Search for the cell housing the specified text and yield its (x, y) center coordinate. 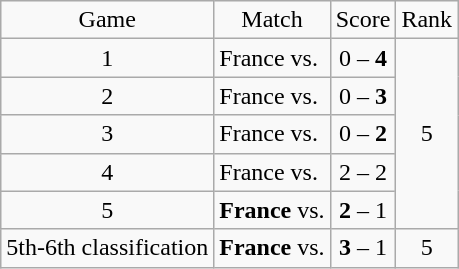
2 (108, 96)
0 – 3 (363, 96)
Rank (427, 20)
2 – 2 (363, 172)
3 (108, 134)
Score (363, 20)
Match (272, 20)
2 – 1 (363, 210)
4 (108, 172)
5th-6th classification (108, 248)
0 – 2 (363, 134)
1 (108, 58)
3 – 1 (363, 248)
0 – 4 (363, 58)
Game (108, 20)
